Search for the cell housing the specified text and yield its [x, y] center coordinate. 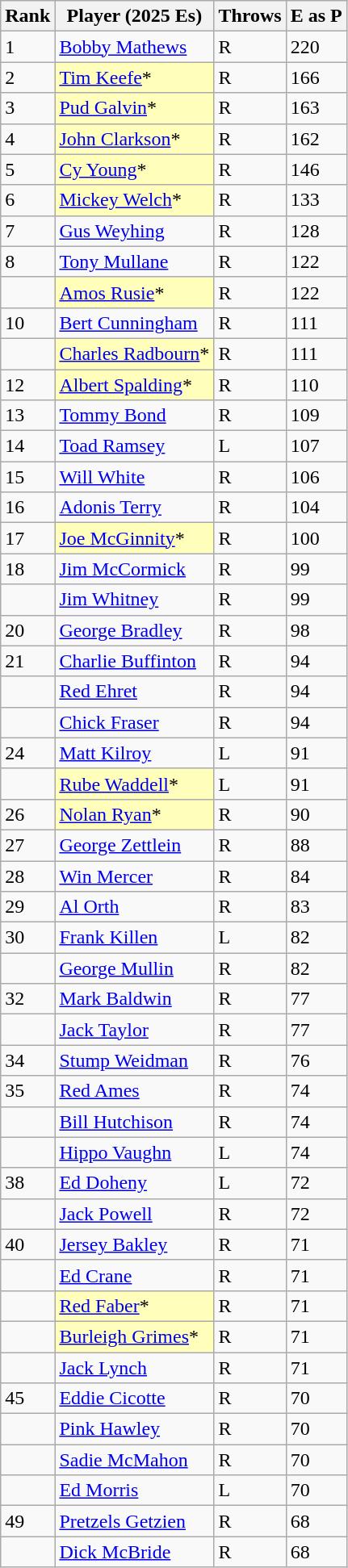
163 [317, 108]
Matt Kilroy [134, 753]
Jim McCormick [134, 569]
Eddie Cicotte [134, 1399]
12 [27, 385]
Jersey Bakley [134, 1244]
29 [27, 907]
Red Ehret [134, 692]
Albert Spalding* [134, 385]
Mark Baldwin [134, 999]
49 [27, 1521]
Mickey Welch* [134, 200]
1 [27, 47]
Nolan Ryan* [134, 814]
14 [27, 446]
3 [27, 108]
Cy Young* [134, 169]
110 [317, 385]
Gus Weyhing [134, 231]
4 [27, 139]
106 [317, 477]
88 [317, 845]
35 [27, 1091]
34 [27, 1060]
Tony Mullane [134, 261]
Jack Taylor [134, 1030]
5 [27, 169]
98 [317, 630]
18 [27, 569]
Pink Hawley [134, 1429]
Tim Keefe* [134, 77]
15 [27, 477]
Toad Ramsey [134, 446]
128 [317, 231]
Chick Fraser [134, 722]
84 [317, 876]
Bert Cunningham [134, 323]
Jim Whitney [134, 600]
8 [27, 261]
146 [317, 169]
Ed Crane [134, 1275]
Al Orth [134, 907]
90 [317, 814]
13 [27, 416]
Win Mercer [134, 876]
Jack Powell [134, 1214]
76 [317, 1060]
Bill Hutchison [134, 1122]
107 [317, 446]
24 [27, 753]
109 [317, 416]
26 [27, 814]
10 [27, 323]
7 [27, 231]
Pud Galvin* [134, 108]
27 [27, 845]
45 [27, 1399]
16 [27, 508]
32 [27, 999]
Throws [250, 16]
Stump Weidman [134, 1060]
Charles Radbourn* [134, 353]
100 [317, 538]
17 [27, 538]
83 [317, 907]
Amos Rusie* [134, 292]
162 [317, 139]
Pretzels Getzien [134, 1521]
Jack Lynch [134, 1368]
Bobby Mathews [134, 47]
20 [27, 630]
2 [27, 77]
6 [27, 200]
Sadie McMahon [134, 1460]
E as P [317, 16]
John Clarkson* [134, 139]
104 [317, 508]
Rank [27, 16]
21 [27, 661]
Dick McBride [134, 1552]
Ed Morris [134, 1491]
George Mullin [134, 968]
George Bradley [134, 630]
Adonis Terry [134, 508]
Tommy Bond [134, 416]
Frank Killen [134, 938]
166 [317, 77]
28 [27, 876]
Joe McGinnity* [134, 538]
Charlie Buffinton [134, 661]
George Zettlein [134, 845]
40 [27, 1244]
30 [27, 938]
220 [317, 47]
Will White [134, 477]
Ed Doheny [134, 1183]
Player (2025 Es) [134, 16]
133 [317, 200]
Red Faber* [134, 1306]
38 [27, 1183]
Burleigh Grimes* [134, 1336]
Hippo Vaughn [134, 1152]
Rube Waddell* [134, 784]
Red Ames [134, 1091]
